Capture the cell that displays the provided text and extract its [x, y] central coordinate. 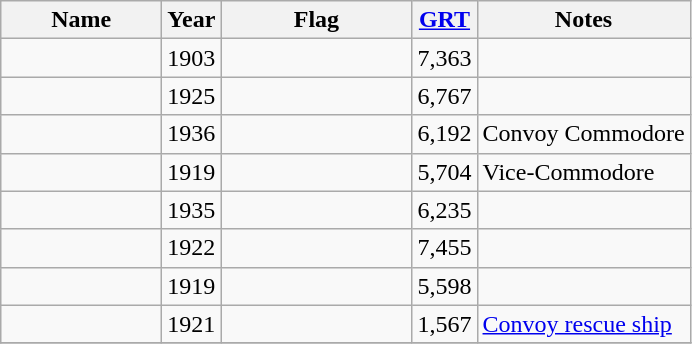
Year [192, 20]
1925 [192, 96]
7,455 [444, 248]
GRT [444, 20]
6,767 [444, 96]
Vice-Commodore [584, 172]
Notes [584, 20]
1935 [192, 210]
Convoy rescue ship [584, 324]
5,598 [444, 286]
1936 [192, 134]
1,567 [444, 324]
Name [82, 20]
5,704 [444, 172]
1903 [192, 58]
1922 [192, 248]
1921 [192, 324]
6,192 [444, 134]
6,235 [444, 210]
7,363 [444, 58]
Convoy Commodore [584, 134]
Flag [316, 20]
